Search for the cell housing the specified text and yield its [x, y] center coordinate. 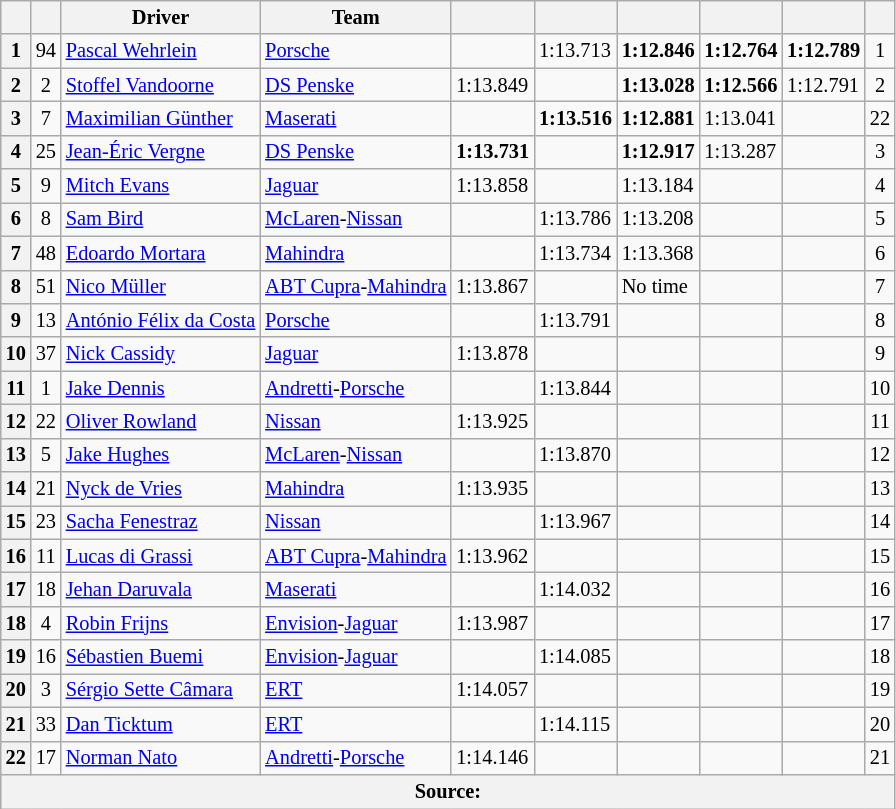
Edoardo Mortara [160, 253]
Pascal Wehrlein [160, 51]
1:13.731 [492, 152]
1:12.566 [742, 85]
1:13.925 [492, 421]
1:13.713 [576, 51]
Maximilian Günther [160, 118]
Sacha Fenestraz [160, 522]
1:12.846 [658, 51]
1:13.987 [492, 623]
1:13.516 [576, 118]
51 [46, 287]
1:13.849 [492, 85]
1:12.791 [824, 85]
Stoffel Vandoorne [160, 85]
Jean-Éric Vergne [160, 152]
1:13.041 [742, 118]
1:13.878 [492, 354]
Norman Nato [160, 758]
1:13.844 [576, 388]
1:13.184 [658, 186]
Team [356, 17]
1:13.734 [576, 253]
Sérgio Sette Câmara [160, 690]
Nico Müller [160, 287]
Robin Frijns [160, 623]
Nyck de Vries [160, 489]
1:13.962 [492, 556]
No time [658, 287]
1:14.057 [492, 690]
Dan Ticktum [160, 724]
Jehan Daruvala [160, 589]
23 [46, 522]
Oliver Rowland [160, 421]
1:12.881 [658, 118]
1:12.764 [742, 51]
Jake Dennis [160, 388]
37 [46, 354]
Nick Cassidy [160, 354]
1:14.115 [576, 724]
Sam Bird [160, 219]
94 [46, 51]
48 [46, 253]
Driver [160, 17]
1:13.867 [492, 287]
1:13.287 [742, 152]
1:13.935 [492, 489]
Mitch Evans [160, 186]
Jake Hughes [160, 455]
1:13.786 [576, 219]
1:13.967 [576, 522]
1:14.032 [576, 589]
1:12.789 [824, 51]
1:13.791 [576, 320]
1:13.208 [658, 219]
António Félix da Costa [160, 320]
Source: [448, 791]
1:13.028 [658, 85]
33 [46, 724]
1:13.870 [576, 455]
1:14.085 [576, 657]
1:13.858 [492, 186]
1:13.368 [658, 253]
Sébastien Buemi [160, 657]
1:14.146 [492, 758]
25 [46, 152]
1:12.917 [658, 152]
Lucas di Grassi [160, 556]
